Extract the [x, y] coordinate from the center of the cell holding the provided text.  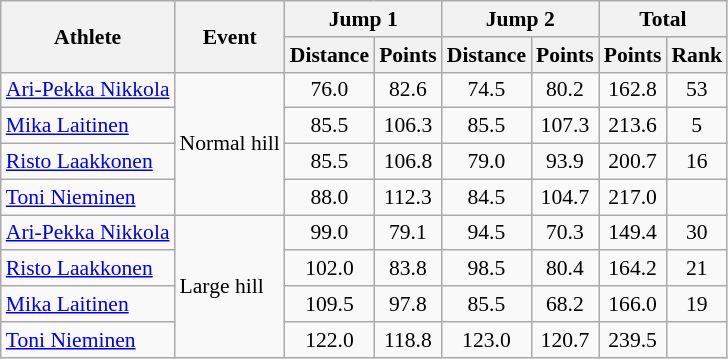
Jump 1 [364, 19]
70.3 [565, 233]
Event [230, 36]
99.0 [330, 233]
106.8 [408, 162]
Large hill [230, 286]
16 [696, 162]
118.8 [408, 340]
102.0 [330, 269]
68.2 [565, 304]
30 [696, 233]
239.5 [633, 340]
88.0 [330, 197]
Athlete [88, 36]
109.5 [330, 304]
162.8 [633, 90]
79.1 [408, 233]
Jump 2 [520, 19]
104.7 [565, 197]
53 [696, 90]
Rank [696, 55]
76.0 [330, 90]
80.2 [565, 90]
5 [696, 126]
106.3 [408, 126]
107.3 [565, 126]
83.8 [408, 269]
217.0 [633, 197]
164.2 [633, 269]
213.6 [633, 126]
Normal hill [230, 143]
166.0 [633, 304]
200.7 [633, 162]
112.3 [408, 197]
80.4 [565, 269]
19 [696, 304]
79.0 [486, 162]
122.0 [330, 340]
93.9 [565, 162]
21 [696, 269]
Total [663, 19]
123.0 [486, 340]
94.5 [486, 233]
84.5 [486, 197]
120.7 [565, 340]
74.5 [486, 90]
97.8 [408, 304]
82.6 [408, 90]
149.4 [633, 233]
98.5 [486, 269]
